Search for the cell housing the specified text and yield its (X, Y) center coordinate. 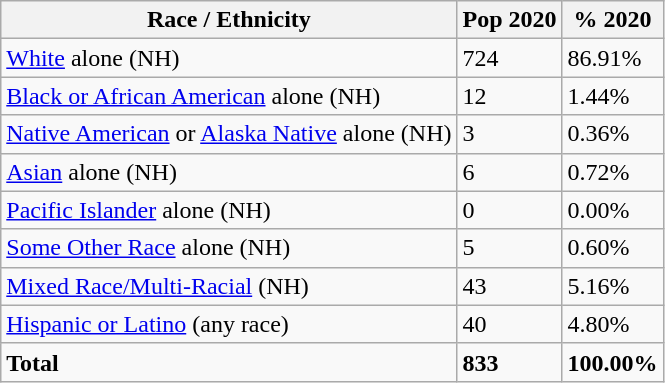
3 (510, 134)
0.36% (612, 134)
4.80% (612, 324)
Native American or Alaska Native alone (NH) (229, 134)
Black or African American alone (NH) (229, 96)
6 (510, 172)
White alone (NH) (229, 58)
Hispanic or Latino (any race) (229, 324)
40 (510, 324)
86.91% (612, 58)
724 (510, 58)
% 2020 (612, 20)
0 (510, 210)
833 (510, 362)
1.44% (612, 96)
0.72% (612, 172)
12 (510, 96)
Pop 2020 (510, 20)
43 (510, 286)
Mixed Race/Multi-Racial (NH) (229, 286)
Pacific Islander alone (NH) (229, 210)
0.60% (612, 248)
100.00% (612, 362)
0.00% (612, 210)
Total (229, 362)
Race / Ethnicity (229, 20)
5 (510, 248)
Asian alone (NH) (229, 172)
5.16% (612, 286)
Some Other Race alone (NH) (229, 248)
